Find where the given text appears and provide that cell's center as [x, y] coordinate. 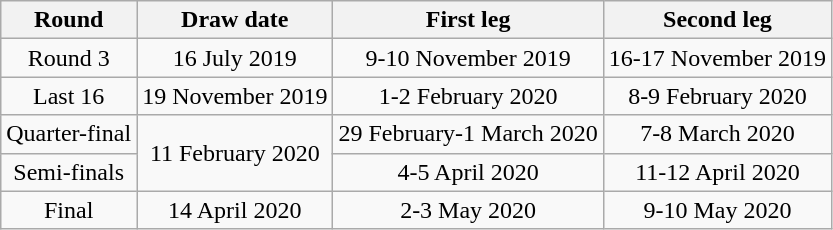
1-2 February 2020 [468, 96]
9-10 November 2019 [468, 58]
Quarter-final [69, 134]
Round [69, 20]
8-9 February 2020 [717, 96]
9-10 May 2020 [717, 210]
Final [69, 210]
4-5 April 2020 [468, 172]
29 February-1 March 2020 [468, 134]
Round 3 [69, 58]
Semi-finals [69, 172]
2-3 May 2020 [468, 210]
11 February 2020 [235, 153]
16 July 2019 [235, 58]
14 April 2020 [235, 210]
Second leg [717, 20]
11-12 April 2020 [717, 172]
Draw date [235, 20]
Last 16 [69, 96]
7-8 March 2020 [717, 134]
16-17 November 2019 [717, 58]
First leg [468, 20]
19 November 2019 [235, 96]
